Provide the [x, y] coordinate of the cell's center where the given text is located.  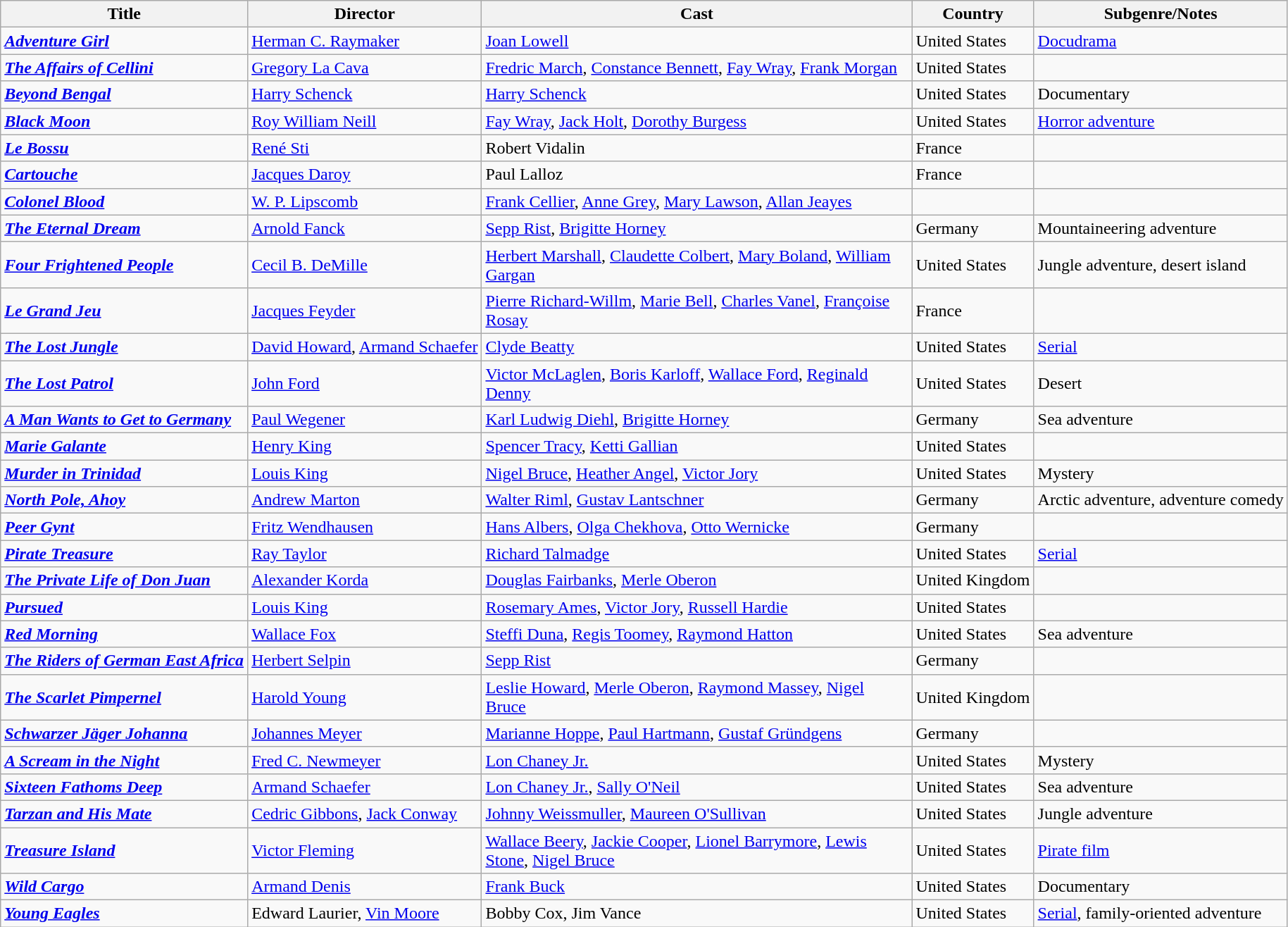
Bobby Cox, Jim Vance [697, 914]
Sepp Rist [697, 661]
Wallace Fox [365, 634]
Sixteen Fathoms Deep [124, 787]
Cartouche [124, 175]
Fredric March, Constance Bennett, Fay Wray, Frank Morgan [697, 68]
Johannes Meyer [365, 733]
Walter Riml, Gustav Lantschner [697, 500]
Ray Taylor [365, 554]
Gregory La Cava [365, 68]
Victor McLaglen, Boris Karloff, Wallace Ford, Reginald Denny [697, 383]
Marianne Hoppe, Paul Hartmann, Gustaf Gründgens [697, 733]
Jacques Feyder [365, 310]
Armand Schaefer [365, 787]
Director [365, 14]
Adventure Girl [124, 41]
Hans Albers, Olga Chekhova, Otto Wernicke [697, 527]
Murder in Trinidad [124, 473]
David Howard, Armand Schaefer [365, 347]
Marie Galante [124, 447]
Horror adventure [1161, 121]
Robert Vidalin [697, 148]
Schwarzer Jäger Johanna [124, 733]
Edward Laurier, Vin Moore [365, 914]
Richard Talmadge [697, 554]
A Scream in the Night [124, 760]
Jungle adventure [1161, 814]
Pirate film [1161, 850]
The Lost Jungle [124, 347]
Desert [1161, 383]
Leslie Howard, Merle Oberon, Raymond Massey, Nigel Bruce [697, 697]
Paul Lalloz [697, 175]
Alexander Korda [365, 580]
Pirate Treasure [124, 554]
Henry King [365, 447]
Herbert Selpin [365, 661]
Young Eagles [124, 914]
Douglas Fairbanks, Merle Oberon [697, 580]
Roy William Neill [365, 121]
Colonel Blood [124, 201]
Jacques Daroy [365, 175]
Mountaineering adventure [1161, 228]
Arctic adventure, adventure comedy [1161, 500]
Frank Cellier, Anne Grey, Mary Lawson, Allan Jeayes [697, 201]
Fritz Wendhausen [365, 527]
Black Moon [124, 121]
The Riders of German East Africa [124, 661]
Four Frightened People [124, 265]
Arnold Fanck [365, 228]
Paul Wegener [365, 420]
The Private Life of Don Juan [124, 580]
Lon Chaney Jr. [697, 760]
A Man Wants to Get to Germany [124, 420]
Johnny Weissmuller, Maureen O'Sullivan [697, 814]
Serial, family-oriented adventure [1161, 914]
Lon Chaney Jr., Sally O'Neil [697, 787]
Tarzan and His Mate [124, 814]
Wallace Beery, Jackie Cooper, Lionel Barrymore, Lewis Stone, Nigel Bruce [697, 850]
Herbert Marshall, Claudette Colbert, Mary Boland, William Gargan [697, 265]
Karl Ludwig Diehl, Brigitte Horney [697, 420]
Pursued [124, 607]
Fay Wray, Jack Holt, Dorothy Burgess [697, 121]
Cecil B. DeMille [365, 265]
Herman C. Raymaker [365, 41]
The Affairs of Cellini [124, 68]
Red Morning [124, 634]
W. P. Lipscomb [365, 201]
The Lost Patrol [124, 383]
Docudrama [1161, 41]
Beyond Bengal [124, 94]
Victor Fleming [365, 850]
Title [124, 14]
Peer Gynt [124, 527]
Harold Young [365, 697]
Pierre Richard-Willm, Marie Bell, Charles Vanel, Françoise Rosay [697, 310]
Spencer Tracy, Ketti Gallian [697, 447]
Wild Cargo [124, 887]
John Ford [365, 383]
Le Grand Jeu [124, 310]
Rosemary Ames, Victor Jory, Russell Hardie [697, 607]
Cedric Gibbons, Jack Conway [365, 814]
Fred C. Newmeyer [365, 760]
Andrew Marton [365, 500]
Nigel Bruce, Heather Angel, Victor Jory [697, 473]
Cast [697, 14]
René Sti [365, 148]
Subgenre/Notes [1161, 14]
The Eternal Dream [124, 228]
Armand Denis [365, 887]
The Scarlet Pimpernel [124, 697]
Joan Lowell [697, 41]
Jungle adventure, desert island [1161, 265]
Sepp Rist, Brigitte Horney [697, 228]
Country [973, 14]
North Pole, Ahoy [124, 500]
Steffi Duna, Regis Toomey, Raymond Hatton [697, 634]
Le Bossu [124, 148]
Clyde Beatty [697, 347]
Treasure Island [124, 850]
Frank Buck [697, 887]
